Extract the [X, Y] coordinate from the center of the cell holding the provided text.  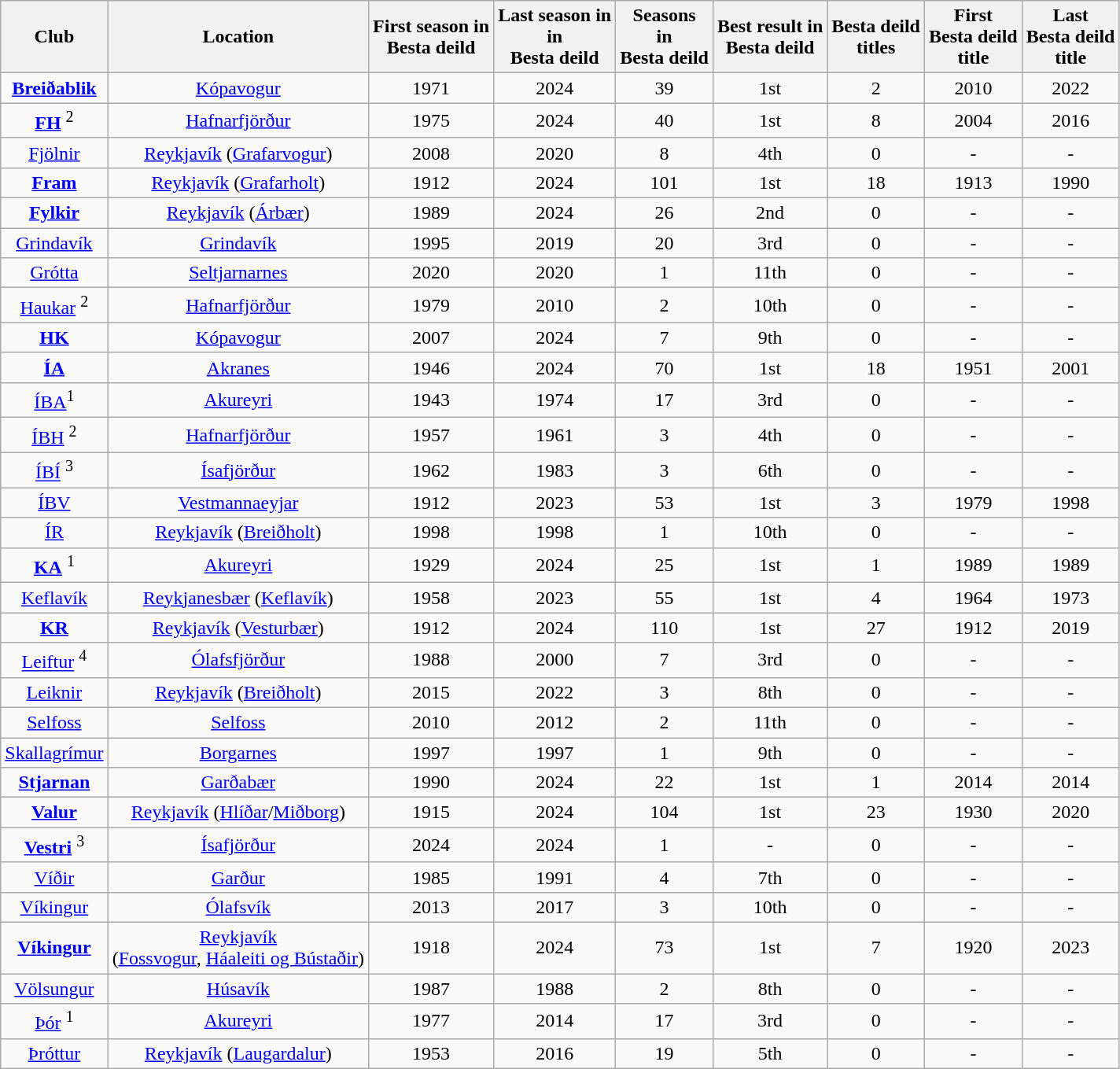
ÍR [54, 533]
Borgarnes [238, 753]
Reykjanesbær (Keflavík) [238, 598]
1951 [974, 367]
Leiknir [54, 692]
Skallagrímur [54, 753]
1991 [555, 877]
110 [665, 628]
1974 [555, 400]
Reykjavík (Hlíðar/Miðborg) [238, 813]
KA 1 [54, 565]
Þróttur [54, 1053]
Húsavík [238, 989]
1962 [431, 470]
Fram [54, 182]
1971 [431, 88]
1987 [431, 989]
104 [665, 813]
1929 [431, 565]
40 [665, 121]
HK [54, 337]
FH 2 [54, 121]
Þór 1 [54, 1021]
53 [665, 503]
2015 [431, 692]
2008 [431, 153]
25 [665, 565]
1930 [974, 813]
7th [769, 877]
LastBesta deild title [1070, 37]
2012 [555, 723]
Reykjavík (Grafarholt) [238, 182]
1995 [431, 243]
Club [54, 37]
70 [665, 367]
KR [54, 628]
26 [665, 213]
Grótta [54, 273]
2007 [431, 337]
Akranes [238, 367]
2000 [555, 661]
First season inBesta deild [431, 37]
Reykjavík (Laugardalur) [238, 1053]
Besta deildtitles [876, 37]
1973 [1070, 598]
1943 [431, 400]
19 [665, 1053]
Fjölnir [54, 153]
22 [665, 783]
Garður [238, 877]
Valur [54, 813]
5th [769, 1053]
Leiftur 4 [54, 661]
Breiðablik [54, 88]
1953 [431, 1053]
2004 [974, 121]
1957 [431, 436]
ÍBÍ 3 [54, 470]
1985 [431, 877]
ÍBA1 [54, 400]
55 [665, 598]
Seasonsin Besta deild [665, 37]
Ólafsfjörður [238, 661]
1918 [431, 947]
73 [665, 947]
Keflavík [54, 598]
2017 [555, 907]
1920 [974, 947]
Garðabær [238, 783]
20 [665, 243]
Seltjarnarnes [238, 273]
Fylkir [54, 213]
Reykjavík (Fossvogur, Háaleiti og Bústaðir) [238, 947]
Vestri 3 [54, 845]
1961 [555, 436]
Stjarnan [54, 783]
1975 [431, 121]
FirstBesta deild title [974, 37]
Reykjavík (Árbær) [238, 213]
Best result inBesta deild [769, 37]
ÍA [54, 367]
1977 [431, 1021]
Reykjavík (Vesturbær) [238, 628]
1913 [974, 182]
1983 [555, 470]
ÍBH 2 [54, 436]
2001 [1070, 367]
1915 [431, 813]
Vestmannaeyjar [238, 503]
Haukar 2 [54, 305]
1958 [431, 598]
2nd [769, 213]
Völsungur [54, 989]
101 [665, 182]
Ólafsvík [238, 907]
ÍBV [54, 503]
1946 [431, 367]
23 [876, 813]
2013 [431, 907]
6th [769, 470]
Reykjavík (Grafarvogur) [238, 153]
39 [665, 88]
Víðir [54, 877]
1964 [974, 598]
Last season inin Besta deild [555, 37]
27 [876, 628]
Location [238, 37]
